From the cell containing the given text, extract its center point as [X, Y] coordinate. 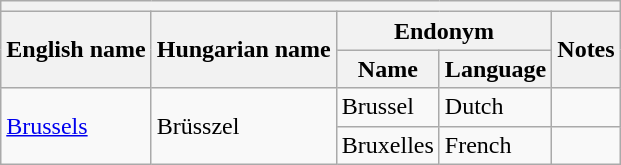
Dutch [495, 107]
Endonym [444, 31]
English name [76, 50]
Name [388, 69]
Brussels [76, 126]
Hungarian name [244, 50]
Notes [586, 50]
Language [495, 69]
Brussel [388, 107]
Bruxelles [388, 145]
French [495, 145]
Brüsszel [244, 126]
